Determine the [x, y] coordinate at the center of the cell enclosing the given text.  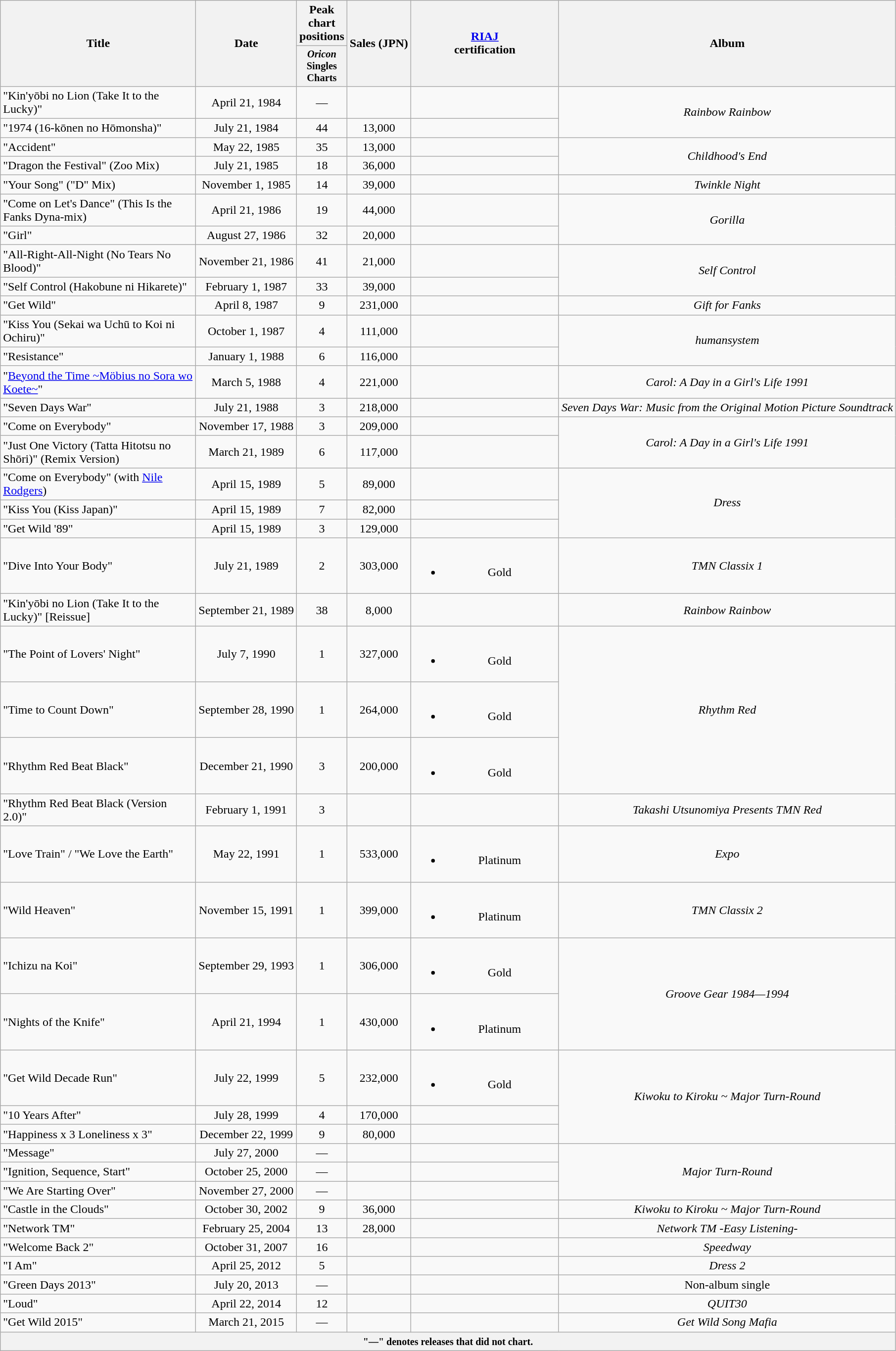
Oricon Singles Charts [322, 66]
218,000 [379, 407]
"Rhythm Red Beat Black" [98, 766]
Seven Days War: Music from the Original Motion Picture Soundtrack [727, 407]
November 21, 1986 [246, 261]
32 [322, 236]
116,000 [379, 356]
November 15, 1991 [246, 910]
"All-Right-All-Night (No Tears No Blood)" [98, 261]
March 21, 2015 [246, 1322]
Dress [727, 503]
"—" denotes releases that did not chart. [448, 1341]
430,000 [379, 1021]
"Ichizu na Koi" [98, 966]
Title [98, 44]
"Time to Count Down" [98, 710]
7 [322, 510]
33 [322, 287]
Major Turn-Round [727, 1171]
Expo [727, 854]
October 30, 2002 [246, 1209]
July 7, 1990 [246, 654]
111,000 [379, 331]
"1974 (16-kōnen no Hōmonsha)" [98, 128]
44 [322, 128]
"Ignition, Sequence, Start" [98, 1172]
28,000 [379, 1228]
"Love Train" / "We Love the Earth" [98, 854]
September 21, 1989 [246, 610]
"Dive Into Your Body" [98, 566]
October 31, 2007 [246, 1247]
February 25, 2004 [246, 1228]
humansystem [727, 340]
"Come on Let's Dance" (This Is the Fanks Dyna-mix) [98, 210]
QUIT30 [727, 1303]
"Kin'yōbi no Lion (Take It to the Lucky)" [Reissue] [98, 610]
April 8, 1987 [246, 305]
"Get Wild 2015" [98, 1322]
"Network TM" [98, 1228]
232,000 [379, 1078]
"The Point of Lovers' Night" [98, 654]
"10 Years After" [98, 1115]
35 [322, 147]
November 1, 1985 [246, 185]
231,000 [379, 305]
209,000 [379, 426]
"Beyond the Time ~Möbius no Sora wo Koete~" [98, 382]
80,000 [379, 1134]
Groove Gear 1984—1994 [727, 994]
89,000 [379, 484]
TMN Classix 2 [727, 910]
Sales (JPN) [379, 44]
July 20, 2013 [246, 1285]
Gorilla [727, 220]
January 1, 1988 [246, 356]
November 27, 2000 [246, 1191]
April 21, 1984 [246, 102]
March 5, 1988 [246, 382]
44,000 [379, 210]
Takashi Utsunomiya Presents TMN Red [727, 810]
"Castle in the Clouds" [98, 1209]
303,000 [379, 566]
"Nights of the Knife" [98, 1021]
July 21, 1984 [246, 128]
"Happiness x 3 Loneliness x 3" [98, 1134]
13 [322, 1228]
399,000 [379, 910]
"Self Control (Hakobune ni Hikarete)" [98, 287]
November 17, 1988 [246, 426]
July 21, 1989 [246, 566]
14 [322, 185]
March 21, 1989 [246, 451]
February 1, 1991 [246, 810]
8,000 [379, 610]
December 21, 1990 [246, 766]
"Wild Heaven" [98, 910]
170,000 [379, 1115]
April 25, 2012 [246, 1266]
2 [322, 566]
December 22, 1999 [246, 1134]
February 1, 1987 [246, 287]
12 [322, 1303]
19 [322, 210]
82,000 [379, 510]
129,000 [379, 529]
"We Are Starting Over" [98, 1191]
Album [727, 44]
RIAJcertification [485, 44]
18 [322, 166]
July 21, 1988 [246, 407]
"Welcome Back 2" [98, 1247]
"Get Wild Decade Run" [98, 1078]
"Come on Everybody" (with Nile Rodgers) [98, 484]
May 22, 1985 [246, 147]
"Get Wild '89" [98, 529]
July 27, 2000 [246, 1153]
October 1, 1987 [246, 331]
July 22, 1999 [246, 1078]
"Kiss You (Sekai wa Uchū to Koi ni Ochiru)" [98, 331]
200,000 [379, 766]
"Just One Victory (Tatta Hitotsu no Shōri)" (Remix Version) [98, 451]
"Kin'yōbi no Lion (Take It to the Lucky)" [98, 102]
221,000 [379, 382]
Gift for Fanks [727, 305]
Self Control [727, 270]
April 22, 2014 [246, 1303]
July 21, 1985 [246, 166]
April 21, 1986 [246, 210]
August 27, 1986 [246, 236]
Childhood's End [727, 156]
"Come on Everybody" [98, 426]
Date [246, 44]
TMN Classix 1 [727, 566]
September 28, 1990 [246, 710]
264,000 [379, 710]
Peak chart positions [322, 23]
Network TM -Easy Listening- [727, 1228]
Twinkle Night [727, 185]
"Rhythm Red Beat Black (Version 2.0)" [98, 810]
117,000 [379, 451]
"Resistance" [98, 356]
"Girl" [98, 236]
April 21, 1994 [246, 1021]
"I Am" [98, 1266]
July 28, 1999 [246, 1115]
38 [322, 610]
September 29, 1993 [246, 966]
"Get Wild" [98, 305]
Get Wild Song Mafia [727, 1322]
Dress 2 [727, 1266]
306,000 [379, 966]
May 22, 1991 [246, 854]
20,000 [379, 236]
"Green Days 2013" [98, 1285]
Speedway [727, 1247]
"Seven Days War" [98, 407]
October 25, 2000 [246, 1172]
"Kiss You (Kiss Japan)" [98, 510]
16 [322, 1247]
"Dragon the Festival" (Zoo Mix) [98, 166]
327,000 [379, 654]
Rhythm Red [727, 710]
533,000 [379, 854]
"Your Song" ("D" Mix) [98, 185]
41 [322, 261]
"Accident" [98, 147]
Non-album single [727, 1285]
"Loud" [98, 1303]
21,000 [379, 261]
"Message" [98, 1153]
